Search for the cell housing the specified text and yield its (X, Y) center coordinate. 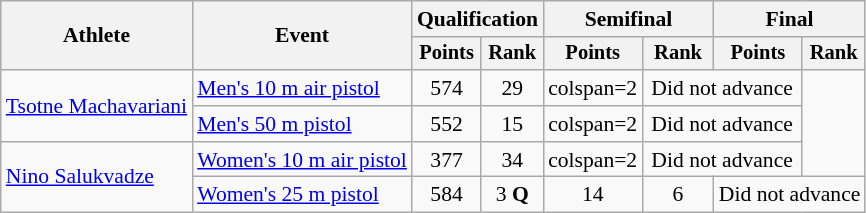
34 (512, 160)
Nino Salukvadze (96, 178)
6 (678, 195)
377 (446, 160)
15 (512, 124)
574 (446, 88)
Athlete (96, 36)
3 Q (512, 195)
Men's 10 m air pistol (302, 88)
29 (512, 88)
Tsotne Machavariani (96, 106)
Qualification (478, 19)
584 (446, 195)
Final (790, 19)
Semifinal (628, 19)
Women's 25 m pistol (302, 195)
Men's 50 m pistol (302, 124)
14 (592, 195)
Women's 10 m air pistol (302, 160)
Event (302, 36)
552 (446, 124)
